Scan for the cell matching the given text and deliver its (x, y) coordinate at center. 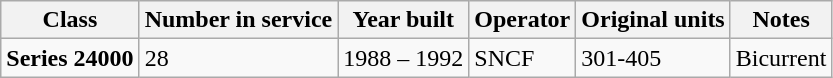
SNCF (522, 58)
Notes (781, 20)
Number in service (238, 20)
301-405 (653, 58)
Series 24000 (70, 58)
Original units (653, 20)
Class (70, 20)
1988 – 1992 (404, 58)
Bicurrent (781, 58)
28 (238, 58)
Year built (404, 20)
Operator (522, 20)
